Locate the cell with the specified text and output its [x, y] center coordinate. 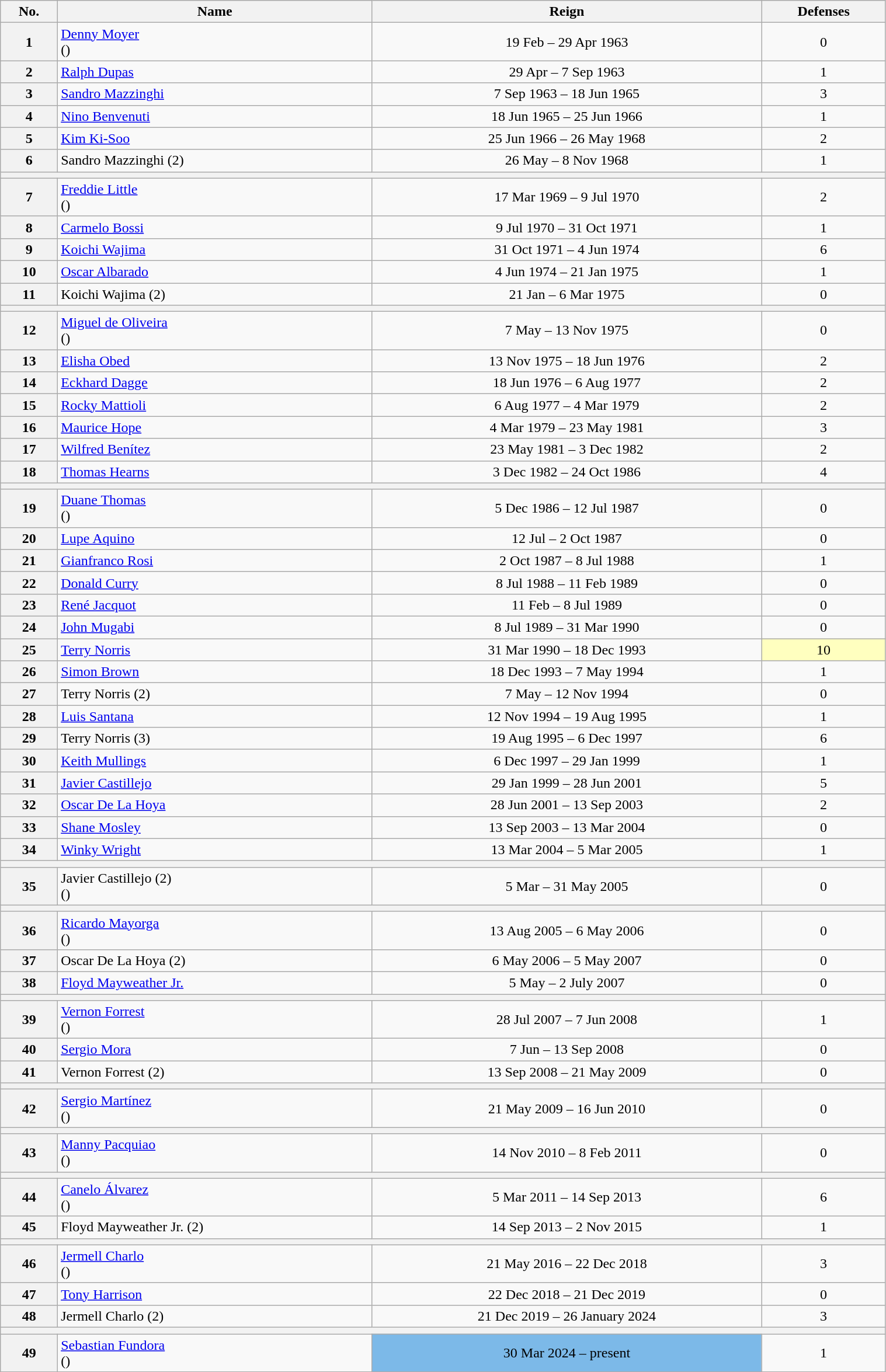
49 [29, 1352]
René Jacquot [215, 605]
Ricardo Mayorga() [215, 931]
Sergio Martínez() [215, 1108]
Vernon Forrest() [215, 1019]
22 [29, 583]
18 Jun 1965 – 25 Jun 1966 [567, 116]
Thomas Hearns [215, 472]
Keith Mullings [215, 761]
28 [29, 716]
21 May 2009 – 16 Jun 2010 [567, 1108]
35 [29, 886]
Oscar De La Hoya (2) [215, 960]
Jermell Charlo() [215, 1263]
Sebastian Fundora() [215, 1352]
6 May 2006 – 5 May 2007 [567, 960]
Winky Wright [215, 849]
Defenses [824, 12]
48 [29, 1316]
Koichi Wajima (2) [215, 294]
Elisha Obed [215, 361]
Tony Harrison [215, 1294]
28 Jul 2007 – 7 Jun 2008 [567, 1019]
30 Mar 2024 – present [567, 1352]
26 [29, 672]
13 [29, 361]
22 Dec 2018 – 21 Dec 2019 [567, 1294]
14 [29, 383]
11 [29, 294]
Name [215, 12]
No. [29, 12]
7 [29, 197]
13 Sep 2003 – 13 Mar 2004 [567, 827]
23 May 1981 – 3 Dec 1982 [567, 450]
Shane Mosley [215, 827]
25 Jun 1966 – 26 May 1968 [567, 138]
5 Dec 1986 – 12 Jul 1987 [567, 508]
21 [29, 560]
14 Sep 2013 – 2 Nov 2015 [567, 1227]
Freddie Little() [215, 197]
3 Dec 1982 – 24 Oct 1986 [567, 472]
18 Dec 1993 – 7 May 1994 [567, 672]
37 [29, 960]
4 Mar 1979 – 23 May 1981 [567, 427]
John Mugabi [215, 627]
32 [29, 805]
45 [29, 1227]
24 [29, 627]
Terry Norris (3) [215, 739]
41 [29, 1072]
Kim Ki-Soo [215, 138]
11 Feb – 8 Jul 1989 [567, 605]
42 [29, 1108]
Vernon Forrest (2) [215, 1072]
21 May 2016 – 22 Dec 2018 [567, 1263]
17 [29, 450]
Sergio Mora [215, 1050]
Manny Pacquiao() [215, 1152]
7 May – 13 Nov 1975 [567, 330]
29 Jan 1999 – 28 Jun 2001 [567, 783]
6 Aug 1977 – 4 Mar 1979 [567, 405]
33 [29, 827]
19 [29, 508]
18 [29, 472]
21 Jan – 6 Mar 1975 [567, 294]
31 [29, 783]
Jermell Charlo (2) [215, 1316]
8 [29, 227]
13 Nov 1975 – 18 Jun 1976 [567, 361]
Sandro Mazzinghi (2) [215, 161]
Sandro Mazzinghi [215, 94]
7 May – 12 Nov 1994 [567, 694]
Gianfranco Rosi [215, 560]
Luis Santana [215, 716]
16 [29, 427]
8 Jul 1989 – 31 Mar 1990 [567, 627]
30 [29, 761]
23 [29, 605]
Terry Norris [215, 650]
Rocky Mattioli [215, 405]
12 Jul – 2 Oct 1987 [567, 538]
Miguel de Oliveira() [215, 330]
Simon Brown [215, 672]
39 [29, 1019]
25 [29, 650]
19 Feb – 29 Apr 1963 [567, 42]
Canelo Álvarez() [215, 1197]
Denny Moyer() [215, 42]
6 Dec 1997 – 29 Jan 1999 [567, 761]
18 Jun 1976 – 6 Aug 1977 [567, 383]
7 Jun – 13 Sep 2008 [567, 1050]
Javier Castillejo [215, 783]
13 Mar 2004 – 5 Mar 2005 [567, 849]
Carmelo Bossi [215, 227]
Reign [567, 12]
5 Mar – 31 May 2005 [567, 886]
12 Nov 1994 – 19 Aug 1995 [567, 716]
13 Aug 2005 – 6 May 2006 [567, 931]
36 [29, 931]
9 [29, 249]
29 Apr – 7 Sep 1963 [567, 72]
9 Jul 1970 – 31 Oct 1971 [567, 227]
7 Sep 1963 – 18 Jun 1965 [567, 94]
5 May – 2 July 2007 [567, 983]
27 [29, 694]
Duane Thomas() [215, 508]
12 [29, 330]
14 Nov 2010 – 8 Feb 2011 [567, 1152]
Oscar De La Hoya [215, 805]
46 [29, 1263]
34 [29, 849]
2 Oct 1987 – 8 Jul 1988 [567, 560]
28 Jun 2001 – 13 Sep 2003 [567, 805]
Maurice Hope [215, 427]
17 Mar 1969 – 9 Jul 1970 [567, 197]
Oscar Albarado [215, 271]
13 Sep 2008 – 21 May 2009 [567, 1072]
31 Oct 1971 – 4 Jun 1974 [567, 249]
29 [29, 739]
Donald Curry [215, 583]
19 Aug 1995 – 6 Dec 1997 [567, 739]
31 Mar 1990 – 18 Dec 1993 [567, 650]
Lupe Aquino [215, 538]
Javier Castillejo (2)() [215, 886]
26 May – 8 Nov 1968 [567, 161]
Wilfred Benítez [215, 450]
Nino Benvenuti [215, 116]
4 Jun 1974 – 21 Jan 1975 [567, 271]
38 [29, 983]
43 [29, 1152]
8 Jul 1988 – 11 Feb 1989 [567, 583]
Ralph Dupas [215, 72]
44 [29, 1197]
20 [29, 538]
Eckhard Dagge [215, 383]
47 [29, 1294]
21 Dec 2019 – 26 January 2024 [567, 1316]
Floyd Mayweather Jr. [215, 983]
5 Mar 2011 – 14 Sep 2013 [567, 1197]
40 [29, 1050]
Terry Norris (2) [215, 694]
Floyd Mayweather Jr. (2) [215, 1227]
15 [29, 405]
Koichi Wajima [215, 249]
